For the text-containing cell, return its midpoint in [x, y] coordinate format. 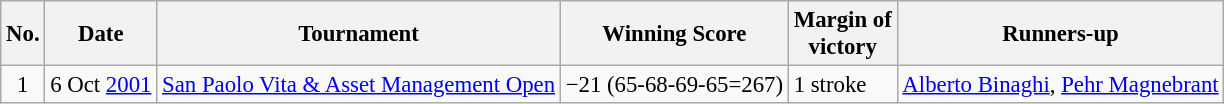
No. [23, 34]
1 [23, 85]
San Paolo Vita & Asset Management Open [359, 85]
Margin ofvictory [842, 34]
6 Oct 2001 [101, 85]
Runners-up [1060, 34]
Date [101, 34]
1 stroke [842, 85]
Winning Score [674, 34]
Alberto Binaghi, Pehr Magnebrant [1060, 85]
Tournament [359, 34]
−21 (65-68-69-65=267) [674, 85]
